Locate the cell with the specified text and output its [X, Y] center coordinate. 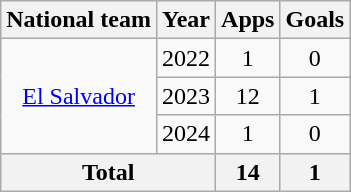
Total [108, 172]
National team [79, 20]
2024 [186, 134]
2022 [186, 58]
Year [186, 20]
Apps [248, 20]
2023 [186, 96]
14 [248, 172]
12 [248, 96]
Goals [315, 20]
El Salvador [79, 96]
